From the cell containing the given text, extract its center point as (X, Y) coordinate. 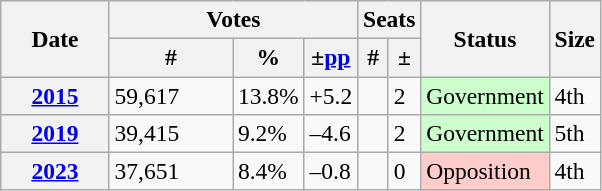
–0.8 (331, 171)
59,617 (170, 95)
2015 (55, 95)
± (404, 57)
Votes (234, 19)
Status (485, 38)
13.8% (268, 95)
Opposition (485, 171)
5th (574, 133)
±pp (331, 57)
37,651 (170, 171)
+5.2 (331, 95)
Date (55, 38)
% (268, 57)
–4.6 (331, 133)
2019 (55, 133)
2023 (55, 171)
0 (404, 171)
Size (574, 38)
8.4% (268, 171)
Seats (390, 19)
39,415 (170, 133)
9.2% (268, 133)
